Detect which cell encompasses the target text, then output its (x, y) center coordinate. 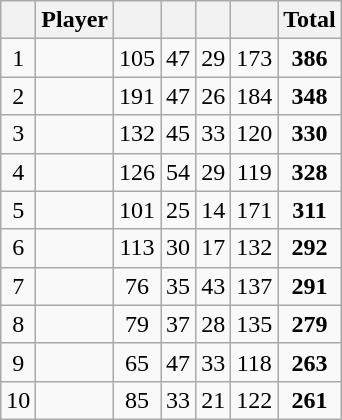
85 (138, 400)
6 (18, 248)
119 (254, 172)
28 (214, 324)
35 (178, 286)
101 (138, 210)
292 (310, 248)
43 (214, 286)
311 (310, 210)
7 (18, 286)
137 (254, 286)
Total (310, 20)
126 (138, 172)
14 (214, 210)
9 (18, 362)
10 (18, 400)
3 (18, 134)
171 (254, 210)
37 (178, 324)
26 (214, 96)
328 (310, 172)
173 (254, 58)
4 (18, 172)
263 (310, 362)
184 (254, 96)
1 (18, 58)
54 (178, 172)
113 (138, 248)
135 (254, 324)
45 (178, 134)
2 (18, 96)
118 (254, 362)
261 (310, 400)
17 (214, 248)
279 (310, 324)
386 (310, 58)
122 (254, 400)
348 (310, 96)
30 (178, 248)
76 (138, 286)
330 (310, 134)
291 (310, 286)
105 (138, 58)
65 (138, 362)
25 (178, 210)
120 (254, 134)
21 (214, 400)
79 (138, 324)
8 (18, 324)
5 (18, 210)
191 (138, 96)
Player (75, 20)
